Find where the given text appears and provide that cell's center as (x, y) coordinate. 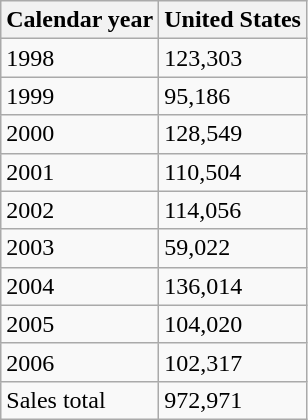
114,056 (233, 210)
Sales total (80, 400)
110,504 (233, 172)
102,317 (233, 362)
95,186 (233, 96)
128,549 (233, 134)
1999 (80, 96)
972,971 (233, 400)
104,020 (233, 324)
136,014 (233, 286)
2000 (80, 134)
2003 (80, 248)
123,303 (233, 58)
2005 (80, 324)
2006 (80, 362)
1998 (80, 58)
United States (233, 20)
2001 (80, 172)
2004 (80, 286)
59,022 (233, 248)
2002 (80, 210)
Calendar year (80, 20)
